Locate the cell with the specified text and output its (x, y) center coordinate. 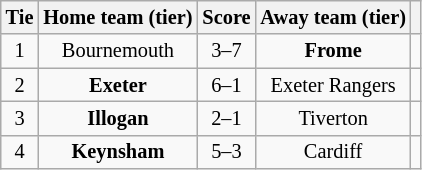
4 (20, 152)
Bournemouth (118, 51)
2 (20, 85)
Exeter (118, 85)
2–1 (226, 118)
Home team (tier) (118, 17)
6–1 (226, 85)
1 (20, 51)
Illogan (118, 118)
5–3 (226, 152)
Score (226, 17)
3–7 (226, 51)
Cardiff (332, 152)
Tie (20, 17)
Exeter Rangers (332, 85)
Away team (tier) (332, 17)
3 (20, 118)
Keynsham (118, 152)
Frome (332, 51)
Tiverton (332, 118)
